Detect which cell encompasses the target text, then output its [x, y] center coordinate. 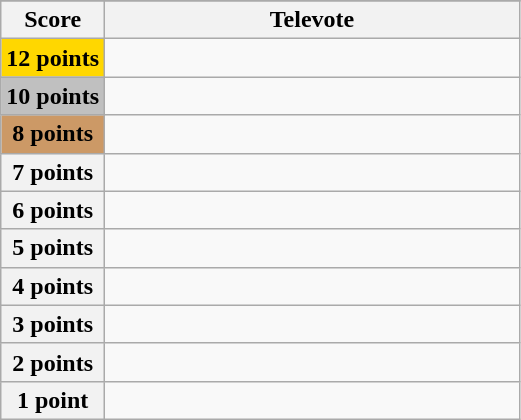
1 point [53, 400]
5 points [53, 248]
7 points [53, 172]
Score [53, 20]
6 points [53, 210]
Televote [312, 20]
3 points [53, 324]
2 points [53, 362]
10 points [53, 96]
8 points [53, 134]
4 points [53, 286]
12 points [53, 58]
